Search for the cell housing the specified text and yield its (X, Y) center coordinate. 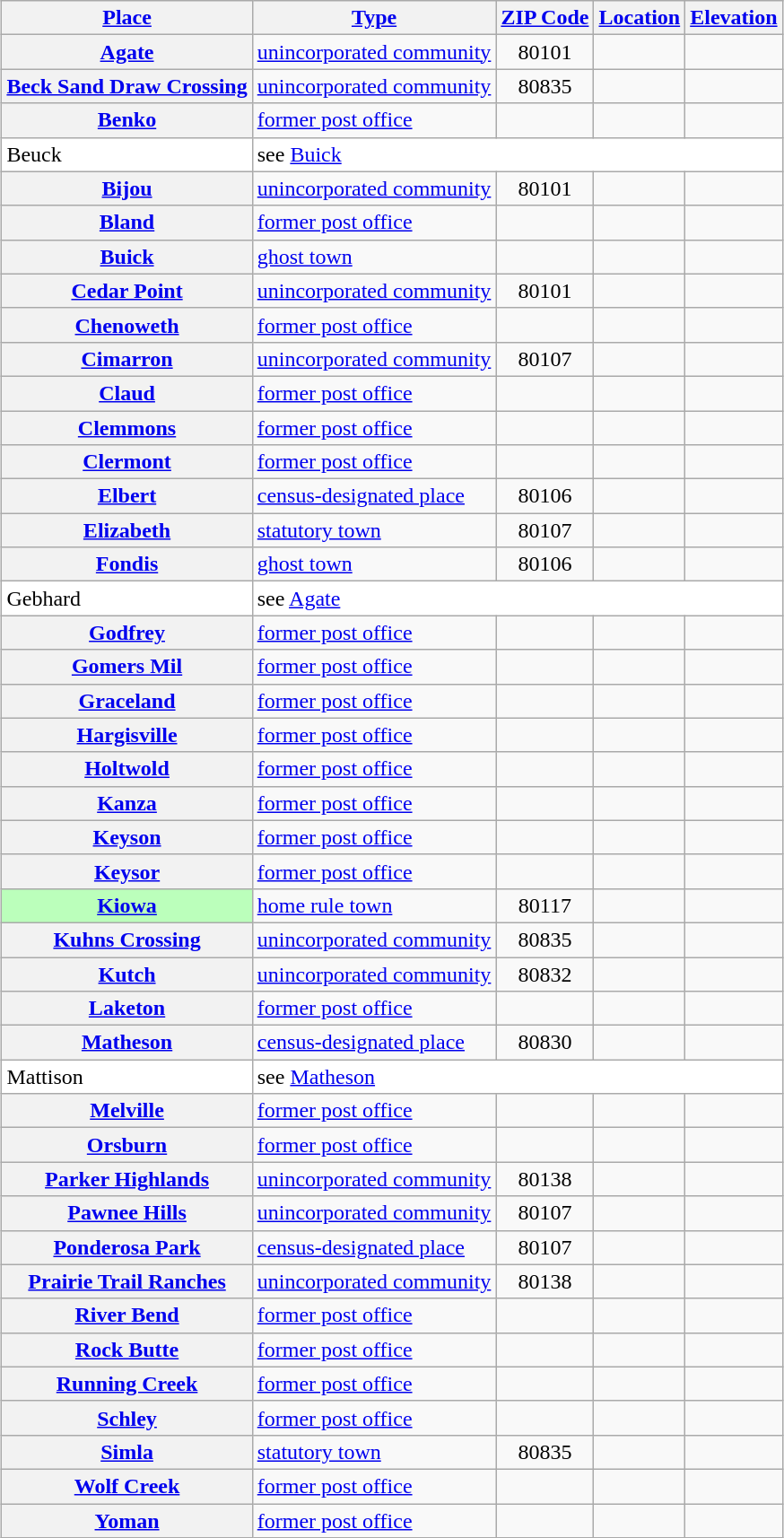
Cedar Point (127, 291)
Beck Sand Draw Crossing (127, 86)
see Agate (517, 599)
Buick (127, 257)
Cimarron (127, 359)
Gebhard (127, 599)
Elevation (734, 18)
Simla (127, 1452)
Laketon (127, 1009)
Ponderosa Park (127, 1247)
Gomers Mil (127, 667)
Kutch (127, 974)
Benko (127, 120)
Prairie Trail Ranches (127, 1281)
Elbert (127, 496)
Hargisville (127, 735)
home rule town (374, 905)
Location (640, 18)
Yoman (127, 1521)
Holtwold (127, 769)
Pawnee Hills (127, 1213)
Chenoweth (127, 325)
see Matheson (517, 1077)
Clemmons (127, 428)
Rock Butte (127, 1350)
Bijou (127, 188)
Godfrey (127, 633)
Kiowa (127, 905)
80832 (545, 974)
Keysor (127, 871)
Claud (127, 393)
Clermont (127, 462)
Place (127, 18)
Mattison (127, 1077)
ZIP Code (545, 18)
Melville (127, 1111)
Agate (127, 52)
Bland (127, 223)
Parker Highlands (127, 1179)
Graceland (127, 701)
Wolf Creek (127, 1486)
Type (374, 18)
River Bend (127, 1315)
Keyson (127, 837)
Fondis (127, 564)
see Buick (517, 154)
Matheson (127, 1043)
Kuhns Crossing (127, 939)
Running Creek (127, 1384)
Beuck (127, 154)
Elizabeth (127, 530)
80117 (545, 905)
Schley (127, 1418)
Kanza (127, 803)
80830 (545, 1043)
Orsburn (127, 1145)
